Provide the [X, Y] coordinate of the cell's center where the given text is located.  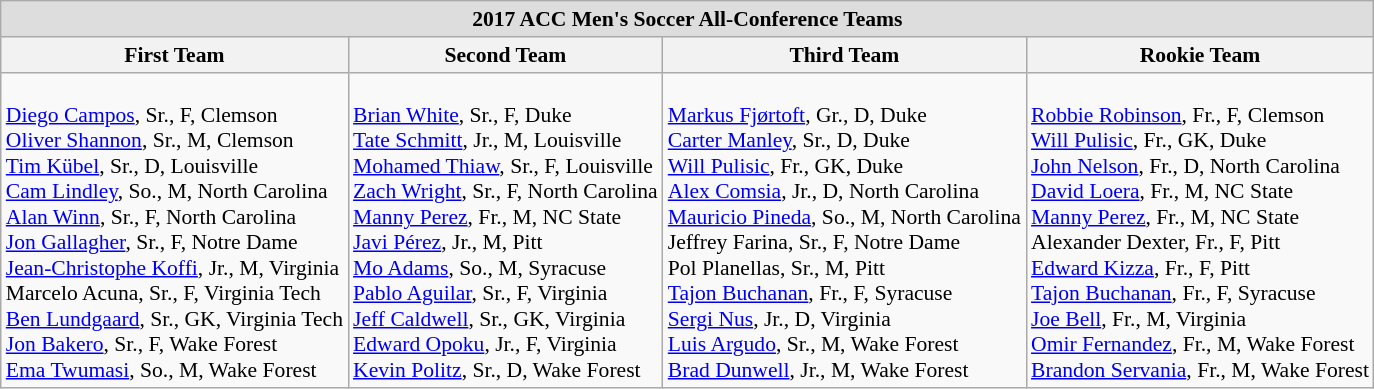
2017 ACC Men's Soccer All-Conference Teams [688, 19]
Rookie Team [1200, 55]
Second Team [506, 55]
First Team [174, 55]
Third Team [844, 55]
